Return the (x, y) coordinate for the center point of the cell that contains the specified text.  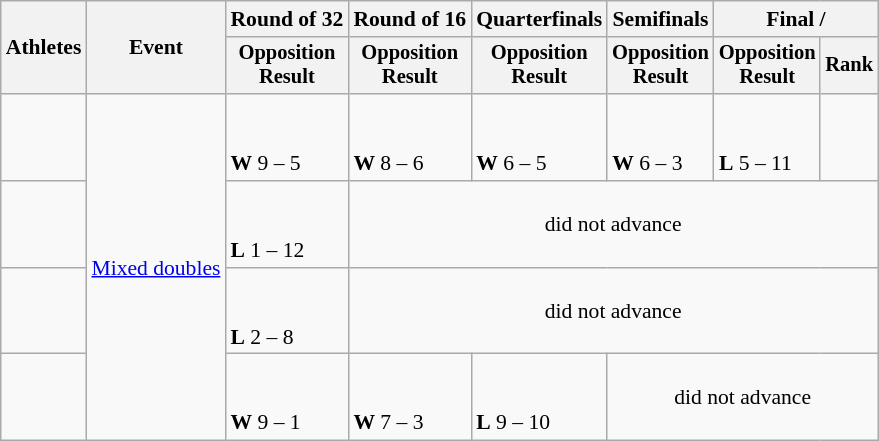
Semifinals (660, 19)
W 6 – 5 (539, 138)
Round of 16 (410, 19)
L 9 – 10 (539, 398)
Rank (849, 66)
L 5 – 11 (768, 138)
L 2 – 8 (286, 312)
Final / (796, 19)
W 9 – 5 (286, 138)
Quarterfinals (539, 19)
Mixed doubles (156, 267)
W 9 – 1 (286, 398)
Athletes (44, 48)
Event (156, 48)
Round of 32 (286, 19)
L 1 – 12 (286, 224)
W 8 – 6 (410, 138)
W 6 – 3 (660, 138)
W 7 – 3 (410, 398)
